Find where the given text appears and provide that cell's center as [X, Y] coordinate. 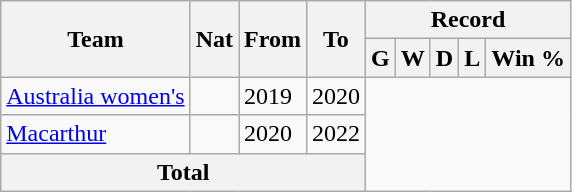
From [272, 39]
Record [468, 20]
To [336, 39]
Nat [214, 39]
W [412, 58]
Win % [528, 58]
G [381, 58]
D [444, 58]
L [472, 58]
2019 [272, 96]
Total [184, 172]
Australia women's [96, 96]
Macarthur [96, 134]
2022 [336, 134]
Team [96, 39]
